Provide the (x, y) coordinate of the cell's center where the given text is located.  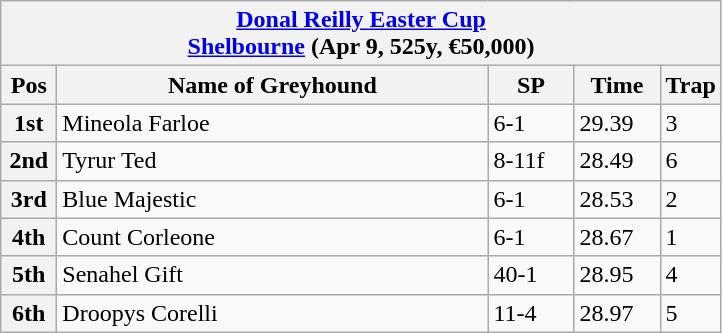
Donal Reilly Easter CupShelbourne (Apr 9, 525y, €50,000) (362, 34)
Pos (29, 85)
3rd (29, 199)
3 (690, 123)
4th (29, 237)
Blue Majestic (272, 199)
6 (690, 161)
2 (690, 199)
5 (690, 313)
Mineola Farloe (272, 123)
28.97 (617, 313)
28.95 (617, 275)
6th (29, 313)
2nd (29, 161)
29.39 (617, 123)
11-4 (531, 313)
SP (531, 85)
40-1 (531, 275)
1 (690, 237)
5th (29, 275)
28.53 (617, 199)
28.49 (617, 161)
Count Corleone (272, 237)
Tyrur Ted (272, 161)
8-11f (531, 161)
Senahel Gift (272, 275)
Time (617, 85)
4 (690, 275)
Droopys Corelli (272, 313)
1st (29, 123)
Trap (690, 85)
Name of Greyhound (272, 85)
28.67 (617, 237)
